Return (X, Y) of the center of cell containing provided text 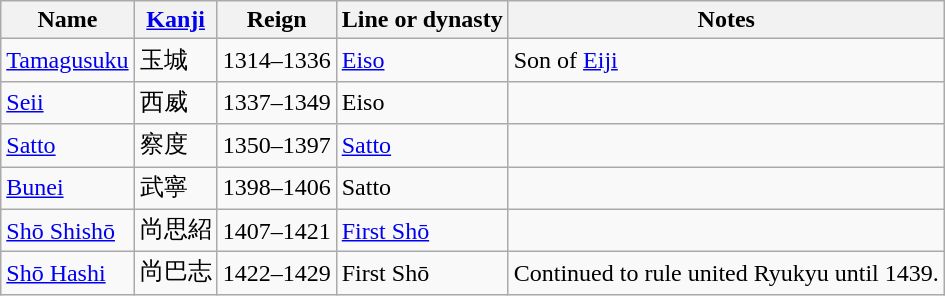
1314–1336 (276, 60)
Reign (276, 20)
察度 (176, 146)
Kanji (176, 20)
Continued to rule united Ryukyu until 1439. (726, 274)
1422–1429 (276, 274)
1337–1349 (276, 102)
Shō Shishō (68, 230)
Tamagusuku (68, 60)
Shō Hashi (68, 274)
1350–1397 (276, 146)
西威 (176, 102)
尚思紹 (176, 230)
Name (68, 20)
Son of Eiji (726, 60)
玉城 (176, 60)
Bunei (68, 188)
1407–1421 (276, 230)
Line or dynasty (422, 20)
尚巴志 (176, 274)
Seii (68, 102)
武寧 (176, 188)
Notes (726, 20)
1398–1406 (276, 188)
